Determine the (X, Y) coordinate at the center of the cell enclosing the given text.  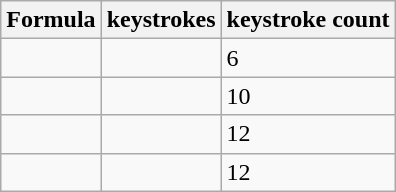
Formula (51, 20)
keystroke count (308, 20)
keystrokes (161, 20)
10 (308, 96)
6 (308, 58)
